Scan for the cell matching the given text and deliver its [x, y] coordinate at center. 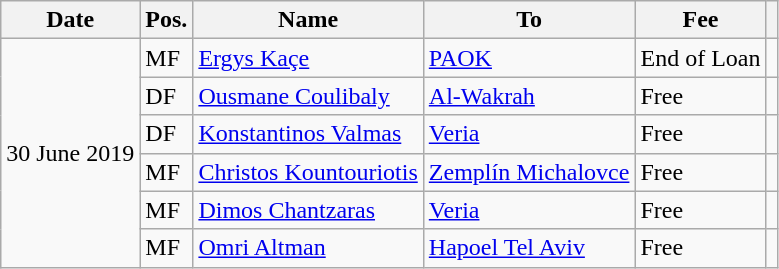
Konstantinos Valmas [308, 134]
Name [308, 20]
Date [70, 20]
Fee [700, 20]
Omri Altman [308, 248]
Pos. [166, 20]
Zemplín Michalovce [529, 172]
Dimos Chantzaras [308, 210]
To [529, 20]
Hapoel Tel Aviv [529, 248]
PAOK [529, 58]
Ergys Kaçe [308, 58]
Ousmane Coulibaly [308, 96]
Al-Wakrah [529, 96]
30 June 2019 [70, 153]
End of Loan [700, 58]
Christos Kountouriotis [308, 172]
